Find where the given text appears and provide that cell's center as (x, y) coordinate. 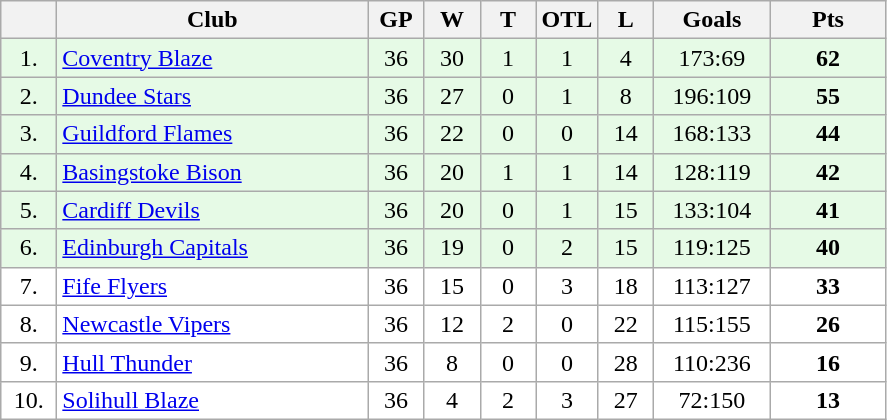
26 (828, 324)
13 (828, 400)
Solihull Blaze (212, 400)
119:125 (712, 248)
128:119 (712, 172)
72:150 (712, 400)
2. (29, 96)
Guildford Flames (212, 134)
173:69 (712, 58)
196:109 (712, 96)
6. (29, 248)
55 (828, 96)
9. (29, 362)
4. (29, 172)
Hull Thunder (212, 362)
62 (828, 58)
110:236 (712, 362)
115:155 (712, 324)
L (626, 20)
1. (29, 58)
28 (626, 362)
GP (396, 20)
Pts (828, 20)
16 (828, 362)
30 (452, 58)
Coventry Blaze (212, 58)
40 (828, 248)
41 (828, 210)
44 (828, 134)
18 (626, 286)
168:133 (712, 134)
W (452, 20)
42 (828, 172)
Edinburgh Capitals (212, 248)
Club (212, 20)
Dundee Stars (212, 96)
3. (29, 134)
OTL (567, 20)
8. (29, 324)
Cardiff Devils (212, 210)
7. (29, 286)
19 (452, 248)
113:127 (712, 286)
133:104 (712, 210)
Fife Flyers (212, 286)
10. (29, 400)
5. (29, 210)
Basingstoke Bison (212, 172)
33 (828, 286)
12 (452, 324)
Newcastle Vipers (212, 324)
Goals (712, 20)
T (508, 20)
